For the text-containing cell, return its midpoint in (x, y) coordinate format. 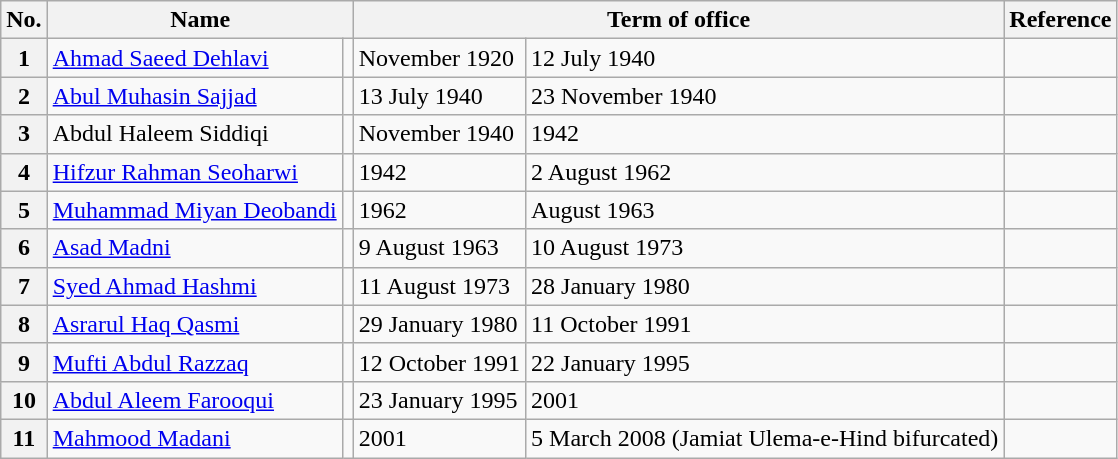
11 (24, 438)
5 March 2008 (Jamiat Ulema-e-Hind bifurcated) (765, 438)
9 (24, 362)
Abul Muhasin Sajjad (194, 96)
Syed Ahmad Hashmi (194, 286)
11 October 1991 (765, 324)
13 July 1940 (439, 96)
4 (24, 172)
5 (24, 210)
Abdul Aleem Farooqui (194, 400)
23 January 1995 (439, 400)
Muhammad Miyan Deobandi (194, 210)
29 January 1980 (439, 324)
August 1963 (765, 210)
10 August 1973 (765, 248)
Asrarul Haq Qasmi (194, 324)
11 August 1973 (439, 286)
1 (24, 58)
Ahmad Saeed Dehlavi (194, 58)
Abdul Haleem Siddiqi (194, 134)
Hifzur Rahman Seoharwi (194, 172)
Reference (1060, 20)
7 (24, 286)
2 (24, 96)
10 (24, 400)
No. (24, 20)
12 October 1991 (439, 362)
9 August 1963 (439, 248)
22 January 1995 (765, 362)
Mufti Abdul Razzaq (194, 362)
Name (200, 20)
3 (24, 134)
Mahmood Madani (194, 438)
Asad Madni (194, 248)
23 November 1940 (765, 96)
28 January 1980 (765, 286)
12 July 1940 (765, 58)
November 1940 (439, 134)
2 August 1962 (765, 172)
November 1920 (439, 58)
6 (24, 248)
1962 (439, 210)
Term of office (678, 20)
8 (24, 324)
